Output the [x, y] coordinate of the center of the cell containing the given text.  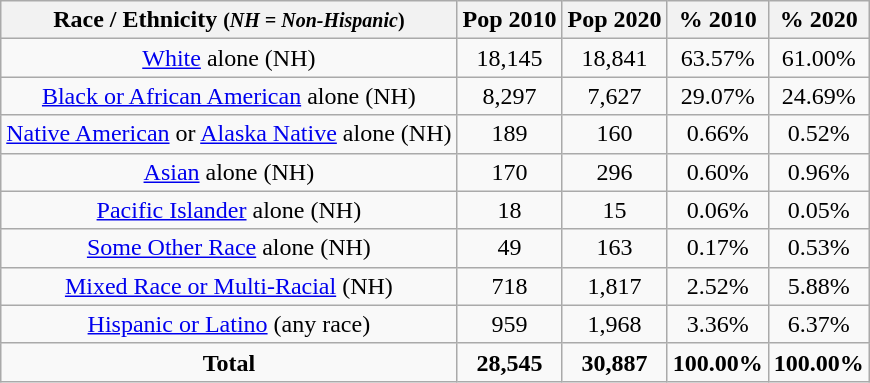
30,887 [614, 362]
7,627 [614, 96]
163 [614, 248]
18,145 [510, 58]
Mixed Race or Multi-Racial (NH) [229, 286]
2.52% [718, 286]
Total [229, 362]
18 [510, 210]
% 2010 [718, 20]
18,841 [614, 58]
49 [510, 248]
8,297 [510, 96]
0.06% [718, 210]
63.57% [718, 58]
Pacific Islander alone (NH) [229, 210]
Hispanic or Latino (any race) [229, 324]
Black or African American alone (NH) [229, 96]
Asian alone (NH) [229, 172]
170 [510, 172]
24.69% [818, 96]
Native American or Alaska Native alone (NH) [229, 134]
5.88% [818, 286]
61.00% [818, 58]
% 2020 [818, 20]
959 [510, 324]
Pop 2020 [614, 20]
0.96% [818, 172]
0.66% [718, 134]
1,817 [614, 286]
0.60% [718, 172]
160 [614, 134]
28,545 [510, 362]
Some Other Race alone (NH) [229, 248]
1,968 [614, 324]
0.52% [818, 134]
189 [510, 134]
0.05% [818, 210]
Race / Ethnicity (NH = Non-Hispanic) [229, 20]
15 [614, 210]
3.36% [718, 324]
29.07% [718, 96]
718 [510, 286]
0.53% [818, 248]
296 [614, 172]
6.37% [818, 324]
0.17% [718, 248]
Pop 2010 [510, 20]
White alone (NH) [229, 58]
